From the cell containing the given text, extract its center point as (X, Y) coordinate. 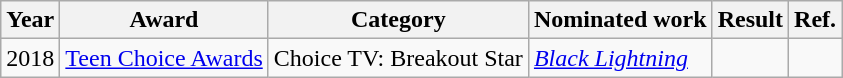
Category (398, 20)
Black Lightning (620, 58)
Nominated work (620, 20)
Ref. (816, 20)
Choice TV: Breakout Star (398, 58)
Result (750, 20)
Award (164, 20)
Year (30, 20)
2018 (30, 58)
Teen Choice Awards (164, 58)
